Locate the cell with the specified text and output its [x, y] center coordinate. 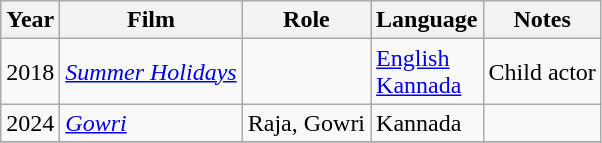
Gowri [151, 123]
Language [427, 20]
2024 [30, 123]
EnglishKannada [427, 72]
Kannada [427, 123]
Film [151, 20]
Notes [542, 20]
Summer Holidays [151, 72]
Year [30, 20]
Raja, Gowri [306, 123]
Child actor [542, 72]
2018 [30, 72]
Role [306, 20]
